Output the (X, Y) coordinate of the center of the cell containing the given text.  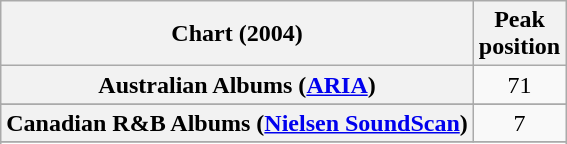
Chart (2004) (238, 34)
Peak position (519, 34)
71 (519, 85)
7 (519, 123)
Australian Albums (ARIA) (238, 85)
Canadian R&B Albums (Nielsen SoundScan) (238, 123)
